Locate the cell with the specified text and output its [X, Y] center coordinate. 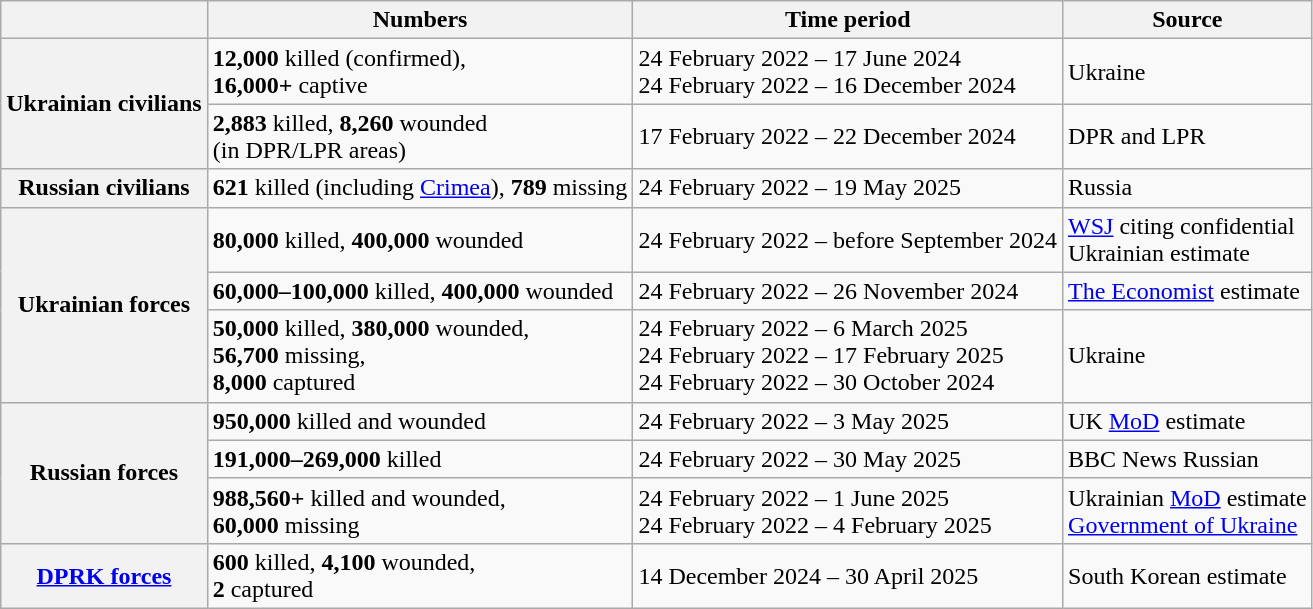
2,883 killed, 8,260 wounded(in DPR/LPR areas) [420, 136]
60,000–100,000 killed, 400,000 wounded [420, 291]
12,000 killed (confirmed),16,000+ captive [420, 72]
600 killed, 4,100 wounded,2 captured [420, 576]
Ukrainian MoD estimateGovernment of Ukraine [1188, 510]
17 February 2022 – 22 December 2024 [848, 136]
BBC News Russian [1188, 459]
South Korean estimate [1188, 576]
24 February 2022 – 26 November 2024 [848, 291]
24 February 2022 – 30 May 2025 [848, 459]
24 February 2022 – 6 March 202524 February 2022 – 17 February 202524 February 2022 – 30 October 2024 [848, 356]
191,000–269,000 killed [420, 459]
24 February 2022 – 3 May 2025 [848, 421]
Source [1188, 20]
24 February 2022 – 19 May 2025 [848, 188]
24 February 2022 – 1 June 202524 February 2022 – 4 February 2025 [848, 510]
UK MoD estimate [1188, 421]
24 February 2022 – before September 2024 [848, 240]
Russian civilians [104, 188]
WSJ citing confidentialUkrainian estimate [1188, 240]
Ukrainian civilians [104, 104]
24 February 2022 – 17 June 202424 February 2022 – 16 December 2024 [848, 72]
Russia [1188, 188]
Time period [848, 20]
DPR and LPR [1188, 136]
DPRK forces [104, 576]
The Economist estimate [1188, 291]
Russian forces [104, 472]
621 killed (including Crimea), 789 missing [420, 188]
Ukrainian forces [104, 304]
80,000 killed, 400,000 wounded [420, 240]
50,000 killed, 380,000 wounded,56,700 missing,8,000 captured [420, 356]
Numbers [420, 20]
988,560+ killed and wounded,60,000 missing [420, 510]
950,000 killed and wounded [420, 421]
14 December 2024 – 30 April 2025 [848, 576]
